Locate the cell with the specified text and output its [x, y] center coordinate. 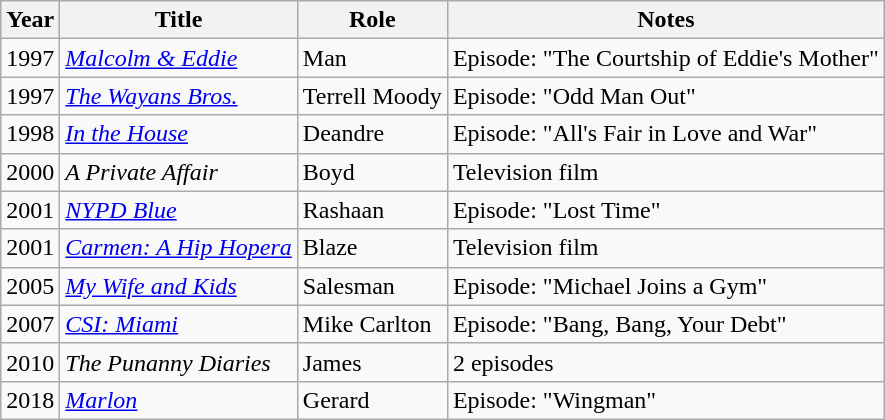
Title [179, 20]
A Private Affair [179, 172]
Mike Carlton [372, 324]
My Wife and Kids [179, 286]
2 episodes [666, 362]
The Punanny Diaries [179, 362]
2005 [30, 286]
Man [372, 58]
Terrell Moody [372, 96]
James [372, 362]
Episode: "Odd Man Out" [666, 96]
2010 [30, 362]
Deandre [372, 134]
2000 [30, 172]
Carmen: A Hip Hopera [179, 248]
Gerard [372, 400]
Boyd [372, 172]
Episode: "Wingman" [666, 400]
Year [30, 20]
1998 [30, 134]
Malcolm & Eddie [179, 58]
Role [372, 20]
Notes [666, 20]
Episode: "Lost Time" [666, 210]
In the House [179, 134]
Salesman [372, 286]
The Wayans Bros. [179, 96]
Rashaan [372, 210]
NYPD Blue [179, 210]
Episode: "The Courtship of Eddie's Mother" [666, 58]
Marlon [179, 400]
2018 [30, 400]
Episode: "Bang, Bang, Your Debt" [666, 324]
Episode: "All's Fair in Love and War" [666, 134]
CSI: Miami [179, 324]
Episode: "Michael Joins a Gym" [666, 286]
Blaze [372, 248]
2007 [30, 324]
